Detect which cell encompasses the target text, then output its [X, Y] center coordinate. 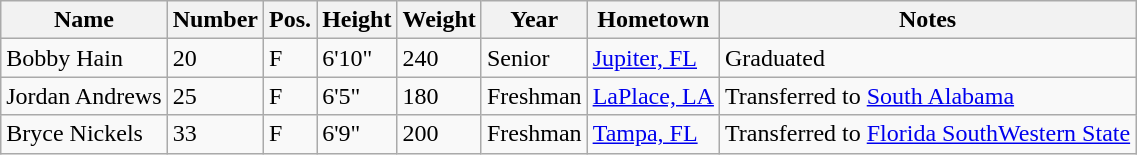
Jupiter, FL [653, 58]
Graduated [927, 58]
180 [439, 96]
25 [215, 96]
6'10" [357, 58]
Hometown [653, 20]
200 [439, 134]
Height [357, 20]
Transferred to Florida SouthWestern State [927, 134]
Year [534, 20]
Pos. [290, 20]
Jordan Andrews [84, 96]
Bryce Nickels [84, 134]
240 [439, 58]
LaPlace, LA [653, 96]
Number [215, 20]
6'9" [357, 134]
20 [215, 58]
Tampa, FL [653, 134]
Senior [534, 58]
Notes [927, 20]
33 [215, 134]
Weight [439, 20]
Name [84, 20]
Bobby Hain [84, 58]
Transferred to South Alabama [927, 96]
6'5" [357, 96]
